Return the [x, y] coordinate for the center point of the cell that contains the specified text.  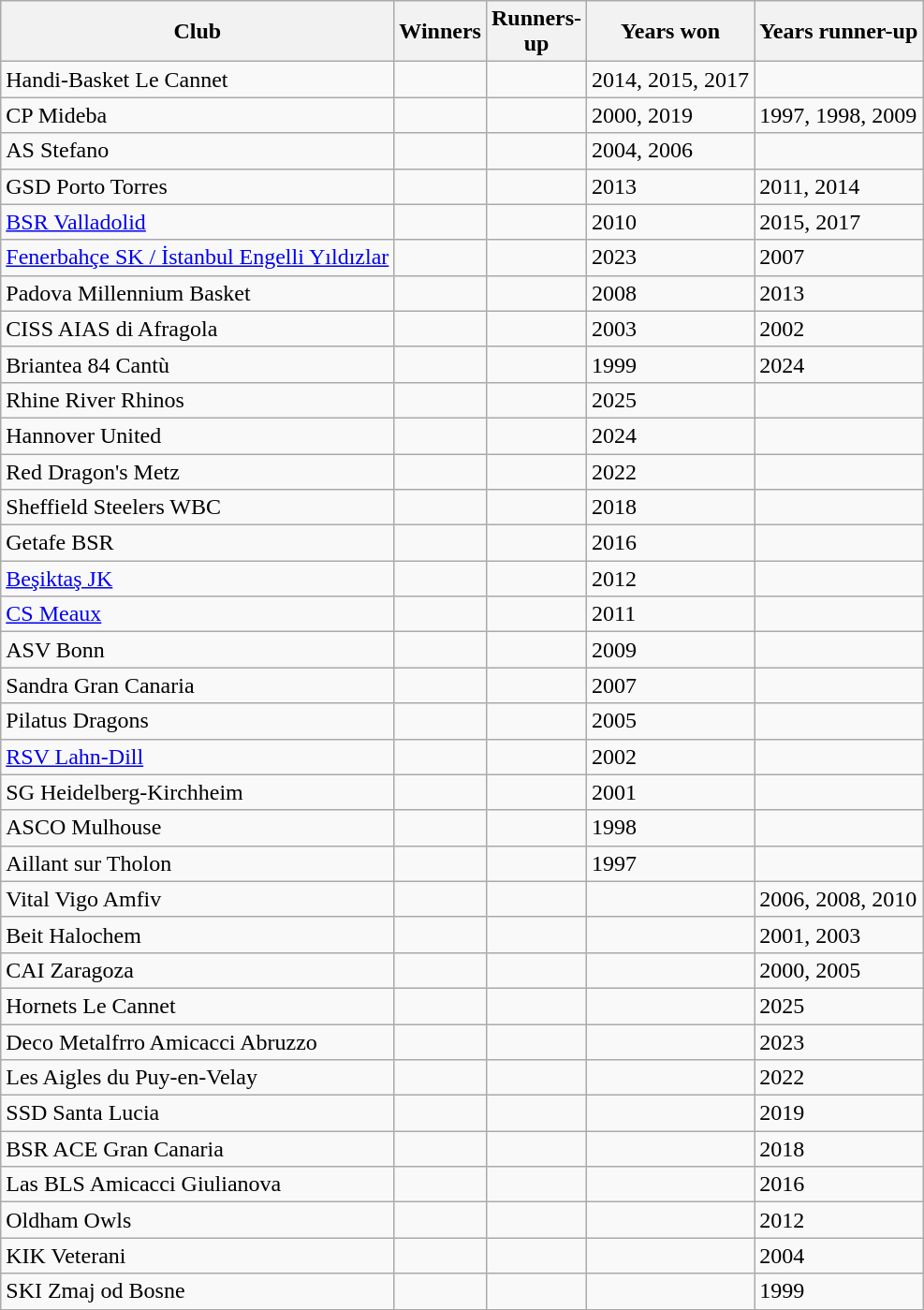
Red Dragon's Metz [198, 471]
2006, 2008, 2010 [839, 899]
Pilatus Dragons [198, 721]
Runners-up [535, 32]
RSV Lahn-Dill [198, 757]
Winners [440, 32]
Sandra Gran Canaria [198, 685]
AS Stefano [198, 151]
2011, 2014 [839, 186]
ASV Bonn [198, 650]
GSD Porto Torres [198, 186]
Aillant sur Tholon [198, 863]
SKI Zmaj od Bosne [198, 1291]
Briantea 84 Cantù [198, 364]
2019 [839, 1113]
2000, 2019 [670, 115]
Sheffield Steelers WBC [198, 508]
Handi-Basket Le Cannet [198, 80]
Beit Halochem [198, 935]
1997 [670, 863]
1998 [670, 828]
BSR ACE Gran Canaria [198, 1149]
Years won [670, 32]
2014, 2015, 2017 [670, 80]
Padova Millennium Basket [198, 293]
CISS AIAS di Afragola [198, 329]
SG Heidelberg-Kirchheim [198, 792]
ASCO Mulhouse [198, 828]
2010 [670, 222]
Les Aigles du Puy-en-Velay [198, 1078]
2008 [670, 293]
2009 [670, 650]
Deco Metalfrro Amicacci Abruzzo [198, 1042]
Beşiktaş JK [198, 579]
KIK Veterani [198, 1256]
2001, 2003 [839, 935]
Vital Vigo Amfiv [198, 899]
Oldham Owls [198, 1220]
Fenerbahçe SK / İstanbul Engelli Yıldızlar [198, 258]
Club [198, 32]
1997, 1998, 2009 [839, 115]
2004, 2006 [670, 151]
Hannover United [198, 435]
BSR Valladolid [198, 222]
2011 [670, 614]
2004 [839, 1256]
2000, 2005 [839, 970]
Years runner-up [839, 32]
2015, 2017 [839, 222]
CS Meaux [198, 614]
2001 [670, 792]
Rhine River Rhinos [198, 400]
Getafe BSR [198, 543]
Las BLS Amicacci Giulianova [198, 1185]
Hornets Le Cannet [198, 1006]
CAI Zaragoza [198, 970]
CP Mideba [198, 115]
2005 [670, 721]
2003 [670, 329]
SSD Santa Lucia [198, 1113]
